Detect which cell encompasses the target text, then output its [X, Y] center coordinate. 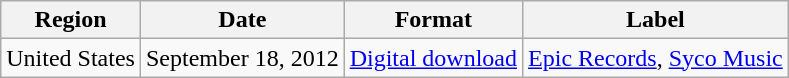
Region [71, 20]
September 18, 2012 [242, 58]
United States [71, 58]
Label [656, 20]
Epic Records, Syco Music [656, 58]
Date [242, 20]
Digital download [433, 58]
Format [433, 20]
